Output the (x, y) coordinate of the center of the cell containing the given text.  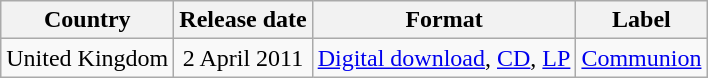
Communion (642, 58)
Country (88, 20)
Format (444, 20)
Label (642, 20)
Digital download, CD, LP (444, 58)
United Kingdom (88, 58)
Release date (243, 20)
2 April 2011 (243, 58)
